Output the [x, y] coordinate of the center of the cell containing the given text.  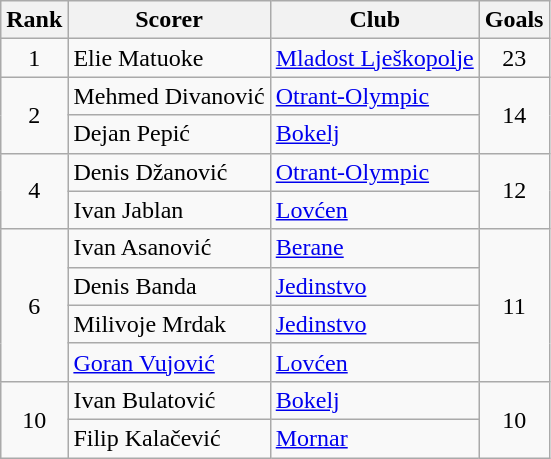
Milivoje Mrdak [169, 324]
Elie Matuoke [169, 58]
23 [514, 58]
Goran Vujović [169, 362]
Ivan Asanović [169, 248]
Filip Kalačević [169, 438]
Rank [34, 20]
1 [34, 58]
Mornar [374, 438]
11 [514, 305]
Mladost Lješkopolje [374, 58]
Denis Džanović [169, 172]
Denis Banda [169, 286]
Goals [514, 20]
Berane [374, 248]
Dejan Pepić [169, 134]
Mehmed Divanović [169, 96]
2 [34, 115]
Club [374, 20]
6 [34, 305]
Ivan Bulatović [169, 400]
Ivan Jablan [169, 210]
12 [514, 191]
Scorer [169, 20]
14 [514, 115]
4 [34, 191]
